Return the (x, y) coordinate for the center point of the cell that contains the specified text.  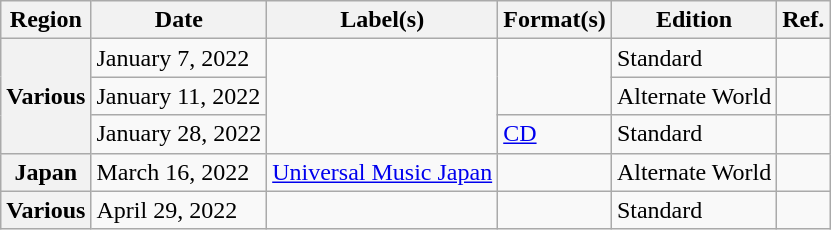
January 28, 2022 (179, 134)
Ref. (804, 20)
January 7, 2022 (179, 58)
CD (555, 134)
Universal Music Japan (382, 172)
Date (179, 20)
Format(s) (555, 20)
Label(s) (382, 20)
April 29, 2022 (179, 210)
Edition (694, 20)
January 11, 2022 (179, 96)
Japan (46, 172)
Region (46, 20)
March 16, 2022 (179, 172)
